Capture the cell that displays the provided text and extract its [X, Y] central coordinate. 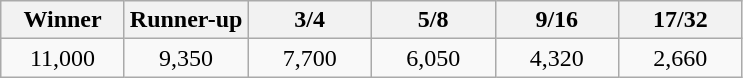
9,350 [186, 58]
6,050 [433, 58]
7,700 [310, 58]
Winner [63, 20]
Runner-up [186, 20]
2,660 [681, 58]
9/16 [557, 20]
3/4 [310, 20]
11,000 [63, 58]
17/32 [681, 20]
4,320 [557, 58]
5/8 [433, 20]
